Capture the cell that displays the provided text and extract its [x, y] central coordinate. 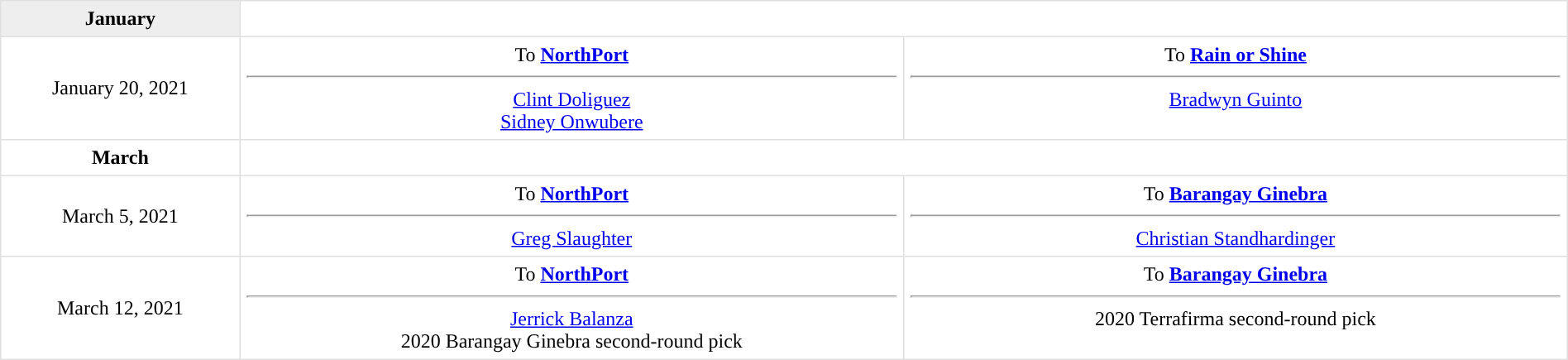
To Barangay Ginebra2020 Terrafirma second-round pick [1236, 308]
January [121, 19]
To NorthPortGreg Slaughter [572, 216]
January 20, 2021 [121, 88]
To Barangay GinebraChristian Standhardinger [1236, 216]
March [121, 158]
To Rain or ShineBradwyn Guinto [1236, 88]
To NorthPortClint DoliguezSidney Onwubere [572, 88]
March 5, 2021 [121, 216]
March 12, 2021 [121, 308]
To NorthPortJerrick Balanza2020 Barangay Ginebra second-round pick [572, 308]
